Determine the [X, Y] coordinate at the center of the cell enclosing the given text.  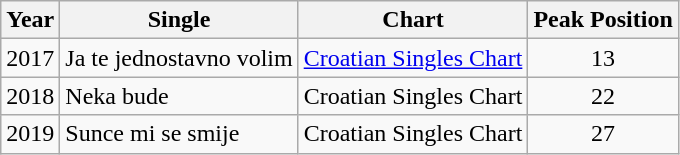
2017 [30, 58]
Ja te jednostavno volim [179, 58]
Peak Position [603, 20]
2019 [30, 134]
27 [603, 134]
2018 [30, 96]
Year [30, 20]
Chart [413, 20]
Neka bude [179, 96]
22 [603, 96]
Single [179, 20]
Sunce mi se smije [179, 134]
13 [603, 58]
